Extract the (X, Y) coordinate from the center of the cell holding the provided text.  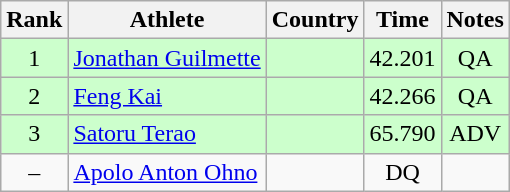
1 (34, 58)
Rank (34, 20)
65.790 (402, 134)
Country (315, 20)
2 (34, 96)
ADV (475, 134)
42.201 (402, 58)
3 (34, 134)
DQ (402, 172)
Satoru Terao (167, 134)
Feng Kai (167, 96)
Notes (475, 20)
Jonathan Guilmette (167, 58)
Apolo Anton Ohno (167, 172)
Time (402, 20)
42.266 (402, 96)
– (34, 172)
Athlete (167, 20)
